Pinpoint the cell where the given text exists, returning its (X, Y) midpoint coordinate. 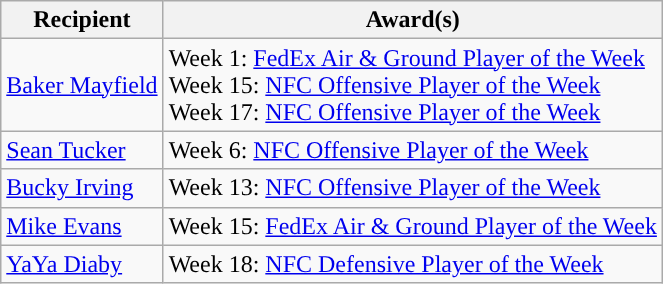
Award(s) (412, 20)
Week 1: FedEx Air & Ground Player of the WeekWeek 15: NFC Offensive Player of the WeekWeek 17: NFC Offensive Player of the Week (412, 85)
Week 6: NFC Offensive Player of the Week (412, 150)
Recipient (82, 20)
YaYa Diaby (82, 264)
Mike Evans (82, 226)
Week 13: NFC Offensive Player of the Week (412, 188)
Week 18: NFC Defensive Player of the Week (412, 264)
Bucky Irving (82, 188)
Week 15: FedEx Air & Ground Player of the Week (412, 226)
Baker Mayfield (82, 85)
Sean Tucker (82, 150)
